For the text-containing cell, return its midpoint in (X, Y) coordinate format. 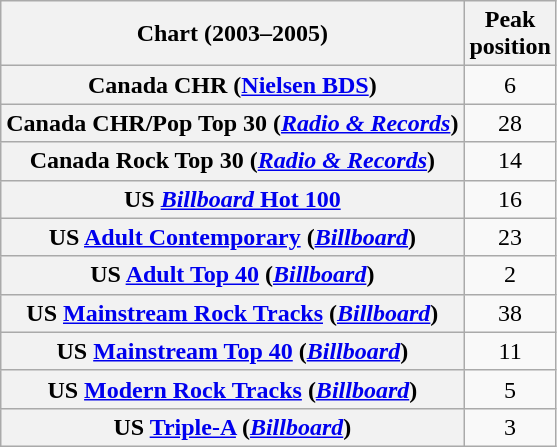
Peakposition (510, 34)
US Mainstream Top 40 (Billboard) (232, 351)
38 (510, 313)
3 (510, 427)
US Adult Contemporary (Billboard) (232, 237)
16 (510, 199)
2 (510, 275)
US Triple-A (Billboard) (232, 427)
US Mainstream Rock Tracks (Billboard) (232, 313)
US Adult Top 40 (Billboard) (232, 275)
14 (510, 161)
Canada CHR/Pop Top 30 (Radio & Records) (232, 123)
US Modern Rock Tracks (Billboard) (232, 389)
6 (510, 85)
US Billboard Hot 100 (232, 199)
11 (510, 351)
Chart (2003–2005) (232, 34)
5 (510, 389)
28 (510, 123)
Canada CHR (Nielsen BDS) (232, 85)
Canada Rock Top 30 (Radio & Records) (232, 161)
23 (510, 237)
